Capture the cell that displays the provided text and extract its [X, Y] central coordinate. 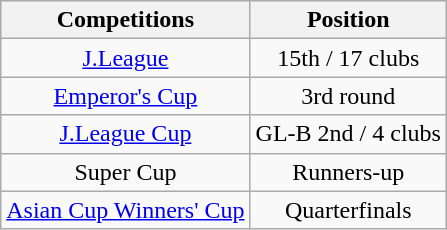
15th / 17 clubs [348, 58]
Runners-up [348, 172]
Position [348, 20]
Super Cup [126, 172]
Emperor's Cup [126, 96]
3rd round [348, 96]
Competitions [126, 20]
Asian Cup Winners' Cup [126, 210]
J.League Cup [126, 134]
GL-B 2nd / 4 clubs [348, 134]
Quarterfinals [348, 210]
J.League [126, 58]
